Return the (x, y) coordinate for the center point of the cell that contains the specified text.  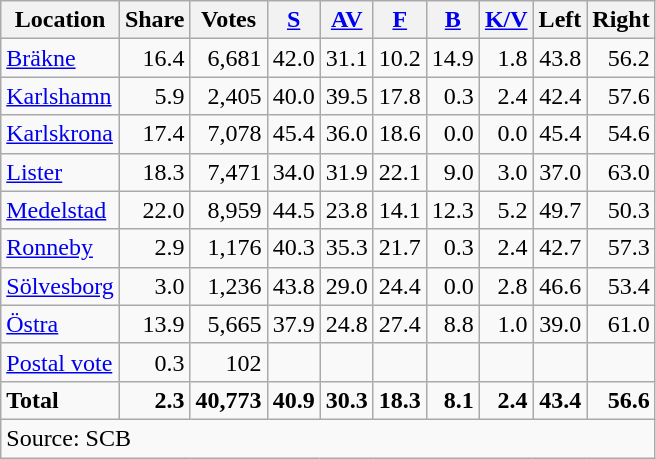
16.4 (154, 58)
22.0 (154, 210)
K/V (506, 20)
61.0 (621, 324)
Votes (228, 20)
24.4 (400, 286)
63.0 (621, 172)
21.7 (400, 248)
6,681 (228, 58)
9.0 (452, 172)
31.9 (346, 172)
10.2 (400, 58)
Postal vote (60, 362)
1.8 (506, 58)
5.9 (154, 96)
2.8 (506, 286)
8.8 (452, 324)
Left (560, 20)
7,471 (228, 172)
40,773 (228, 400)
43.4 (560, 400)
7,078 (228, 134)
S (294, 20)
56.2 (621, 58)
Karlskrona (60, 134)
50.3 (621, 210)
5.2 (506, 210)
42.0 (294, 58)
37.0 (560, 172)
40.3 (294, 248)
8,959 (228, 210)
22.1 (400, 172)
49.7 (560, 210)
Karlshamn (60, 96)
1,176 (228, 248)
40.0 (294, 96)
53.4 (621, 286)
27.4 (400, 324)
30.3 (346, 400)
1,236 (228, 286)
57.6 (621, 96)
40.9 (294, 400)
Lister (60, 172)
Right (621, 20)
42.7 (560, 248)
57.3 (621, 248)
39.5 (346, 96)
37.9 (294, 324)
Share (154, 20)
31.1 (346, 58)
102 (228, 362)
Medelstad (60, 210)
Location (60, 20)
AV (346, 20)
14.1 (400, 210)
23.8 (346, 210)
42.4 (560, 96)
29.0 (346, 286)
12.3 (452, 210)
54.6 (621, 134)
24.8 (346, 324)
B (452, 20)
17.8 (400, 96)
Sölvesborg (60, 286)
44.5 (294, 210)
2,405 (228, 96)
13.9 (154, 324)
36.0 (346, 134)
2.3 (154, 400)
Östra (60, 324)
39.0 (560, 324)
17.4 (154, 134)
Ronneby (60, 248)
46.6 (560, 286)
F (400, 20)
5,665 (228, 324)
18.6 (400, 134)
1.0 (506, 324)
34.0 (294, 172)
Total (60, 400)
Bräkne (60, 58)
Source: SCB (328, 438)
2.9 (154, 248)
8.1 (452, 400)
14.9 (452, 58)
35.3 (346, 248)
56.6 (621, 400)
